Capture the cell that displays the provided text and extract its (X, Y) central coordinate. 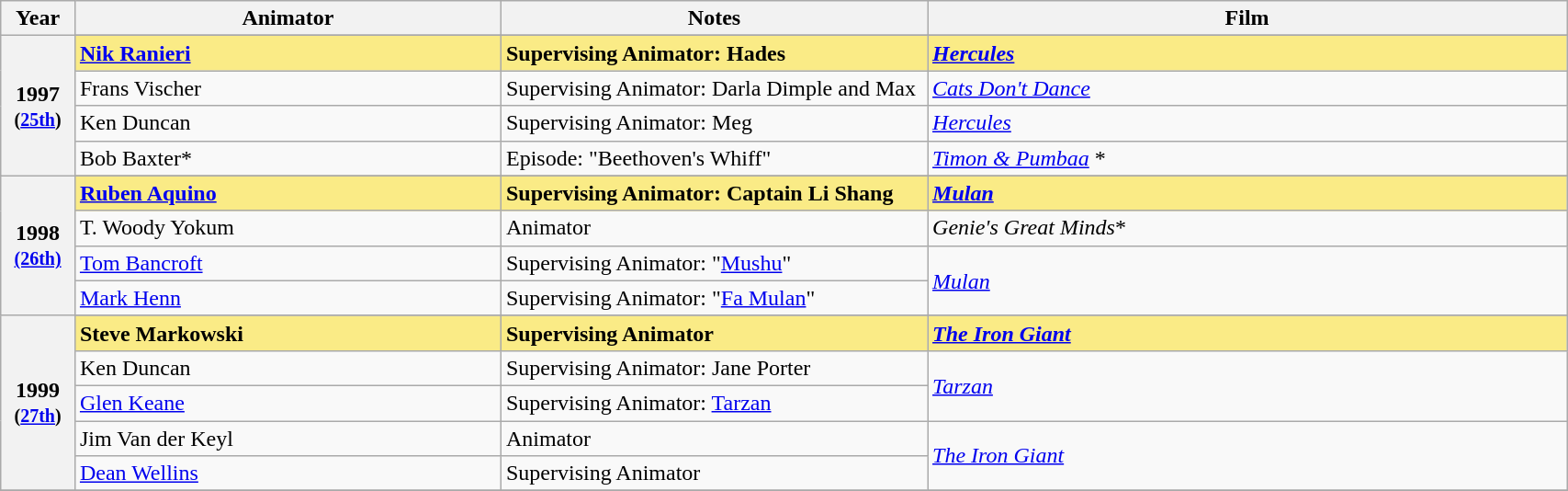
Year (39, 18)
Supervising Animator: Hades (714, 53)
Mark Henn (288, 298)
Notes (714, 18)
Tom Bancroft (288, 263)
1998(26th) (39, 245)
Dean Wellins (288, 474)
Glen Keane (288, 403)
Supervising Animator: Tarzan (714, 403)
Film (1247, 18)
T. Woody Yokum (288, 228)
Ruben Aquino (288, 193)
Supervising Animator: Jane Porter (714, 368)
Episode: "Beethoven's Whiff" (714, 158)
Tarzan (1247, 385)
Supervising Animator: Captain Li Shang (714, 193)
Jim Van der Keyl (288, 439)
1997 (25th) (39, 106)
Supervising Animator: "Mushu" (714, 263)
Nik Ranieri (288, 53)
Timon & Pumbaa * (1247, 158)
Frans Vischer (288, 88)
Supervising Animator: "Fa Mulan" (714, 298)
1999 (27th) (39, 403)
Steve Markowski (288, 333)
Cats Don't Dance (1247, 88)
Supervising Animator: Meg (714, 123)
Supervising Animator: Darla Dimple and Max (714, 88)
Genie's Great Minds* (1247, 228)
Bob Baxter* (288, 158)
